Pinpoint the cell where the given text exists, returning its (X, Y) midpoint coordinate. 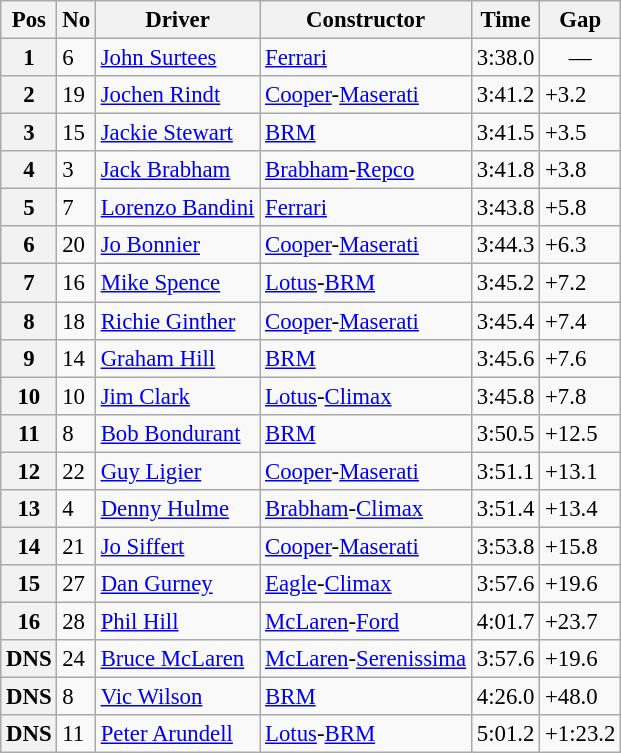
Peter Arundell (177, 734)
Lotus-Climax (366, 396)
Jo Bonnier (177, 245)
22 (76, 471)
+6.3 (580, 245)
3:45.8 (505, 396)
— (580, 58)
+7.2 (580, 283)
+48.0 (580, 697)
+12.5 (580, 433)
3:45.2 (505, 283)
Jo Siffert (177, 546)
1 (29, 58)
Graham Hill (177, 358)
Bob Bondurant (177, 433)
Dan Gurney (177, 584)
21 (76, 546)
+1:23.2 (580, 734)
+13.4 (580, 509)
+5.8 (580, 208)
Mike Spence (177, 283)
3:50.5 (505, 433)
No (76, 20)
+7.6 (580, 358)
27 (76, 584)
3:38.0 (505, 58)
Jochen Rindt (177, 95)
2 (29, 95)
+7.4 (580, 321)
24 (76, 659)
Time (505, 20)
Phil Hill (177, 621)
Eagle-Climax (366, 584)
Brabham-Repco (366, 170)
3:43.8 (505, 208)
Constructor (366, 20)
+3.2 (580, 95)
18 (76, 321)
13 (29, 509)
Bruce McLaren (177, 659)
20 (76, 245)
3:45.4 (505, 321)
5:01.2 (505, 734)
3:51.1 (505, 471)
4:01.7 (505, 621)
Driver (177, 20)
9 (29, 358)
Gap (580, 20)
Pos (29, 20)
4:26.0 (505, 697)
Denny Hulme (177, 509)
Brabham-Climax (366, 509)
Jackie Stewart (177, 133)
Lorenzo Bandini (177, 208)
+3.5 (580, 133)
3:53.8 (505, 546)
3:45.6 (505, 358)
3:44.3 (505, 245)
+23.7 (580, 621)
3:41.8 (505, 170)
12 (29, 471)
McLaren-Ford (366, 621)
+3.8 (580, 170)
Guy Ligier (177, 471)
+13.1 (580, 471)
+7.8 (580, 396)
Jim Clark (177, 396)
5 (29, 208)
Vic Wilson (177, 697)
Jack Brabham (177, 170)
John Surtees (177, 58)
19 (76, 95)
3:41.2 (505, 95)
3:51.4 (505, 509)
+15.8 (580, 546)
3:41.5 (505, 133)
McLaren-Serenissima (366, 659)
Richie Ginther (177, 321)
28 (76, 621)
